Capture the cell that displays the provided text and extract its [X, Y] central coordinate. 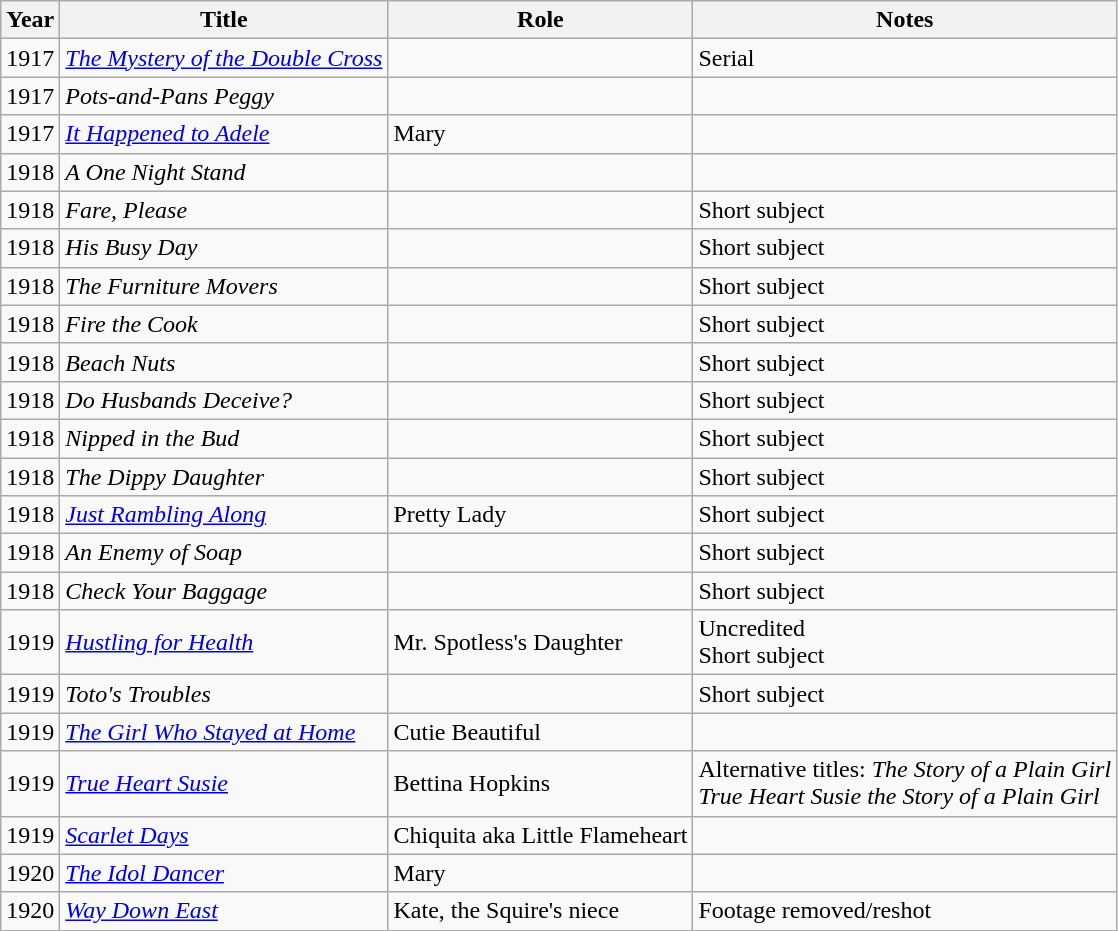
Fire the Cook [224, 324]
Fare, Please [224, 210]
The Dippy Daughter [224, 477]
Title [224, 20]
Nipped in the Bud [224, 438]
Year [30, 20]
Serial [905, 58]
Alternative titles: The Story of a Plain GirlTrue Heart Susie the Story of a Plain Girl [905, 784]
Bettina Hopkins [540, 784]
Just Rambling Along [224, 515]
His Busy Day [224, 248]
Way Down East [224, 911]
The Furniture Movers [224, 286]
Kate, the Squire's niece [540, 911]
Pretty Lady [540, 515]
UncreditedShort subject [905, 642]
It Happened to Adele [224, 134]
Check Your Baggage [224, 591]
Pots-and-Pans Peggy [224, 96]
Do Husbands Deceive? [224, 400]
The Girl Who Stayed at Home [224, 732]
The Mystery of the Double Cross [224, 58]
A One Night Stand [224, 172]
An Enemy of Soap [224, 553]
True Heart Susie [224, 784]
Beach Nuts [224, 362]
Role [540, 20]
Mr. Spotless's Daughter [540, 642]
The Idol Dancer [224, 873]
Scarlet Days [224, 835]
Footage removed/reshot [905, 911]
Chiquita aka Little Flameheart [540, 835]
Notes [905, 20]
Hustling for Health [224, 642]
Cutie Beautiful [540, 732]
Toto's Troubles [224, 694]
